Find where the given text appears and provide that cell's center as (X, Y) coordinate. 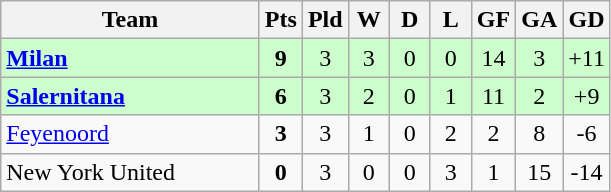
GD (587, 20)
L (450, 20)
GF (493, 20)
8 (540, 134)
New York United (130, 172)
6 (280, 96)
Pld (325, 20)
-14 (587, 172)
-6 (587, 134)
D (410, 20)
14 (493, 58)
Salernitana (130, 96)
+9 (587, 96)
Pts (280, 20)
Feyenoord (130, 134)
W (368, 20)
Team (130, 20)
15 (540, 172)
GA (540, 20)
+11 (587, 58)
9 (280, 58)
Milan (130, 58)
11 (493, 96)
